Pinpoint the cell where the given text exists, returning its (x, y) midpoint coordinate. 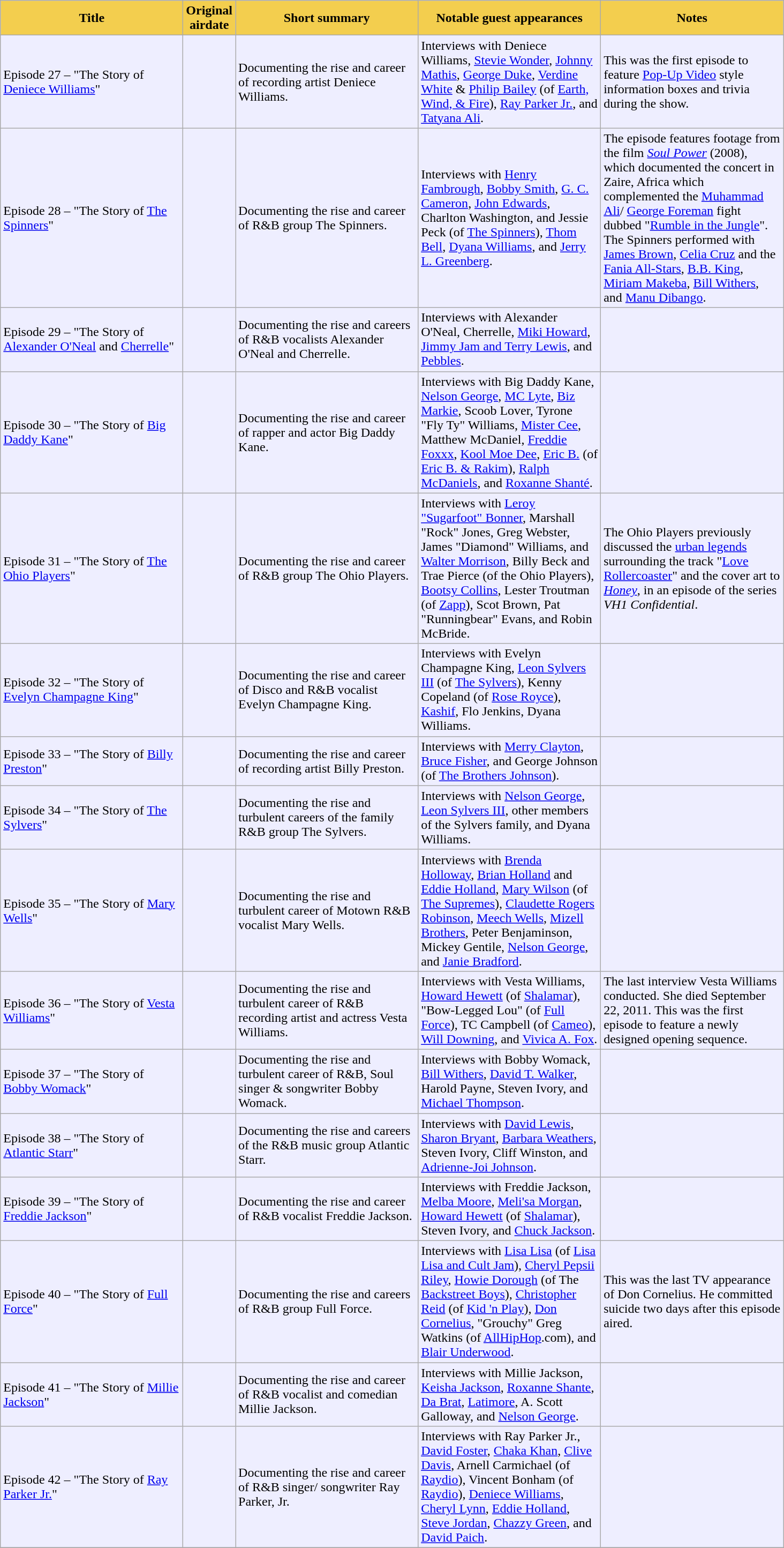
Episode 33 – "The Story of Billy Preston" (92, 761)
Episode 37 – "The Story of Bobby Womack" (92, 1081)
Documenting the rise and career of R&B vocalist and comedian Millie Jackson. (327, 1394)
Episode 32 – "The Story of Evelyn Champagne King" (92, 690)
Documenting the rise and career of R&B singer/ songwriter Ray Parker, Jr. (327, 1487)
Episode 31 – "The Story of The Ohio Players" (92, 568)
Documenting the rise and career of R&B vocalist Freddie Jackson. (327, 1209)
Episode 39 – "The Story of Freddie Jackson" (92, 1209)
Episode 27 – "The Story of Deniece Williams" (92, 81)
Notes (692, 18)
Episode 29 – "The Story of Alexander O'Neal and Cherrelle" (92, 340)
Notable guest appearances (510, 18)
Interviews with Millie Jackson, Keisha Jackson, Roxanne Shante, Da Brat, Latimore, A. Scott Galloway, and Nelson George. (510, 1394)
Documenting the rise and careers of the R&B music group Atlantic Starr. (327, 1146)
Episode 40 – "The Story of Full Force" (92, 1302)
Episode 34 – "The Story of The Sylvers" (92, 818)
Episode 28 – "The Story of The Spinners" (92, 218)
Episode 30 – "The Story of Big Daddy Kane" (92, 432)
Documenting the rise and career of recording artist Deniece Williams. (327, 81)
Episode 35 – "The Story of Mary Wells" (92, 910)
Interviews with Bobby Womack, Bill Withers, David T. Walker, Harold Payne, Steven Ivory, and Michael Thompson. (510, 1081)
Interviews with Evelyn Champagne King, Leon Sylvers III (of The Sylvers), Kenny Copeland (of Rose Royce), Kashif, Flo Jenkins, Dyana Williams. (510, 690)
Episode 42 – "The Story of Ray Parker Jr." (92, 1487)
Episode 36 – "The Story of Vesta Williams" (92, 1010)
Documenting the rise and career of R&B group The Spinners. (327, 218)
Documenting the rise and career of Disco and R&B vocalist Evelyn Champagne King. (327, 690)
This was the first episode to feature Pop-Up Video style information boxes and trivia during the show. (692, 81)
Episode 41 – "The Story of Millie Jackson" (92, 1394)
Documenting the rise and turbulent career of R&B, Soul singer & songwriter Bobby Womack. (327, 1081)
Episode 38 – "The Story of Atlantic Starr" (92, 1146)
Documenting the rise and turbulent career of R&B recording artist and actress Vesta Williams. (327, 1010)
Documenting the rise and career of R&B group The Ohio Players. (327, 568)
Documenting the rise and career of recording artist Billy Preston. (327, 761)
Title (92, 18)
Documenting the rise and careers of R&B vocalists Alexander O'Neal and Cherrelle. (327, 340)
Interviews with Nelson George, Leon Sylvers III, other members of the Sylvers family, and Dyana Williams. (510, 818)
Documenting the rise and career of rapper and actor Big Daddy Kane. (327, 432)
Documenting the rise and careers of R&B group Full Force. (327, 1302)
Interviews with Alexander O'Neal, Cherrelle, Miki Howard, Jimmy Jam and Terry Lewis, and Pebbles. (510, 340)
Original airdate (209, 18)
Documenting the rise and turbulent careers of the family R&B group The Sylvers. (327, 818)
Interviews with Merry Clayton, Bruce Fisher, and George Johnson (of The Brothers Johnson). (510, 761)
Interviews with David Lewis, Sharon Bryant, Barbara Weathers, Steven Ivory, Cliff Winston, and Adrienne-Joi Johnson. (510, 1146)
The last interview Vesta Williams conducted. She died September 22, 2011. This was the first episode to feature a newly designed opening sequence. (692, 1010)
Interviews with Freddie Jackson, Melba Moore, Meli'sa Morgan, Howard Hewett (of Shalamar), Steven Ivory, and Chuck Jackson. (510, 1209)
Short summary (327, 18)
This was the last TV appearance of Don Cornelius. He committed suicide two days after this episode aired. (692, 1302)
Documenting the rise and turbulent career of Motown R&B vocalist Mary Wells. (327, 910)
